Extract the [x, y] coordinate from the center of the cell holding the provided text.  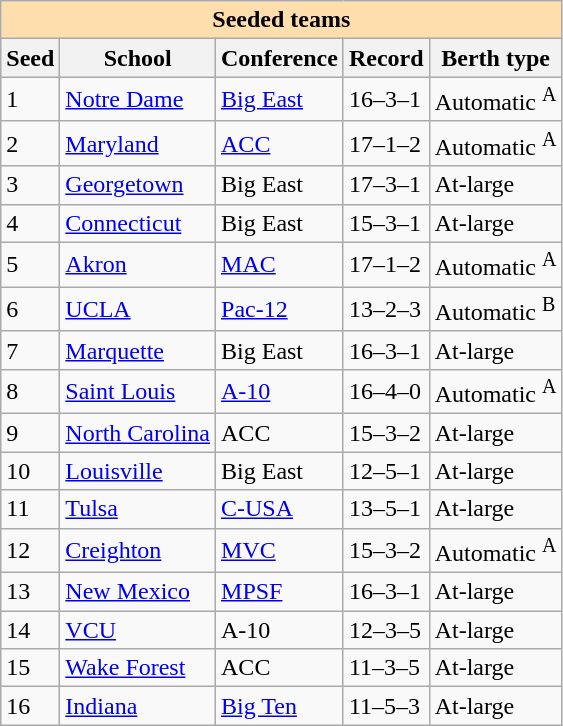
Akron [138, 264]
MPSF [280, 592]
VCU [138, 630]
Marquette [138, 350]
UCLA [138, 310]
Seed [30, 58]
10 [30, 471]
Maryland [138, 144]
2 [30, 144]
11–3–5 [386, 668]
MAC [280, 264]
4 [30, 223]
13 [30, 592]
Notre Dame [138, 100]
8 [30, 392]
Record [386, 58]
Louisville [138, 471]
12–3–5 [386, 630]
12 [30, 550]
15–3–1 [386, 223]
Big Ten [280, 706]
School [138, 58]
Automatic B [496, 310]
11 [30, 509]
13–5–1 [386, 509]
17–3–1 [386, 185]
5 [30, 264]
16–4–0 [386, 392]
Pac-12 [280, 310]
11–5–3 [386, 706]
New Mexico [138, 592]
Berth type [496, 58]
C-USA [280, 509]
1 [30, 100]
North Carolina [138, 433]
16 [30, 706]
14 [30, 630]
Indiana [138, 706]
Georgetown [138, 185]
Wake Forest [138, 668]
12–5–1 [386, 471]
MVC [280, 550]
Seeded teams [282, 20]
Saint Louis [138, 392]
9 [30, 433]
6 [30, 310]
3 [30, 185]
15 [30, 668]
13–2–3 [386, 310]
Creighton [138, 550]
Conference [280, 58]
7 [30, 350]
Tulsa [138, 509]
Connecticut [138, 223]
